Determine the (X, Y) coordinate at the center of the cell enclosing the given text.  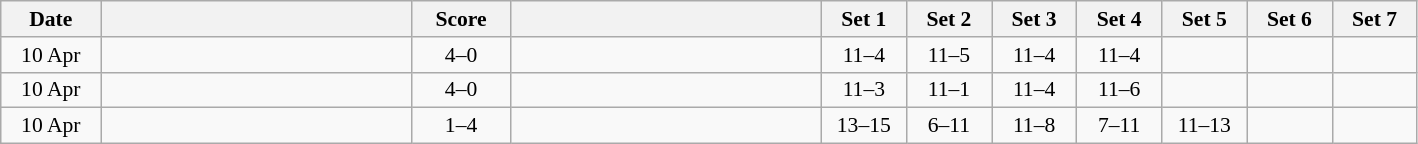
Set 7 (1374, 19)
Date (51, 19)
7–11 (1120, 126)
11–6 (1120, 90)
11–8 (1034, 126)
Set 5 (1204, 19)
Set 6 (1290, 19)
11–13 (1204, 126)
Set 3 (1034, 19)
11–1 (948, 90)
11–5 (948, 55)
Set 1 (864, 19)
Set 2 (948, 19)
Set 4 (1120, 19)
1–4 (461, 126)
11–3 (864, 90)
13–15 (864, 126)
Score (461, 19)
6–11 (948, 126)
